Locate the cell with the specified text and output its [x, y] center coordinate. 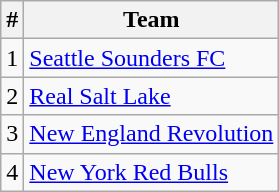
Team [152, 20]
New York Red Bulls [152, 172]
2 [12, 96]
Seattle Sounders FC [152, 58]
New England Revolution [152, 134]
3 [12, 134]
# [12, 20]
Real Salt Lake [152, 96]
4 [12, 172]
1 [12, 58]
